Identify which cell holds the provided text, then report its [X, Y] central coordinate. 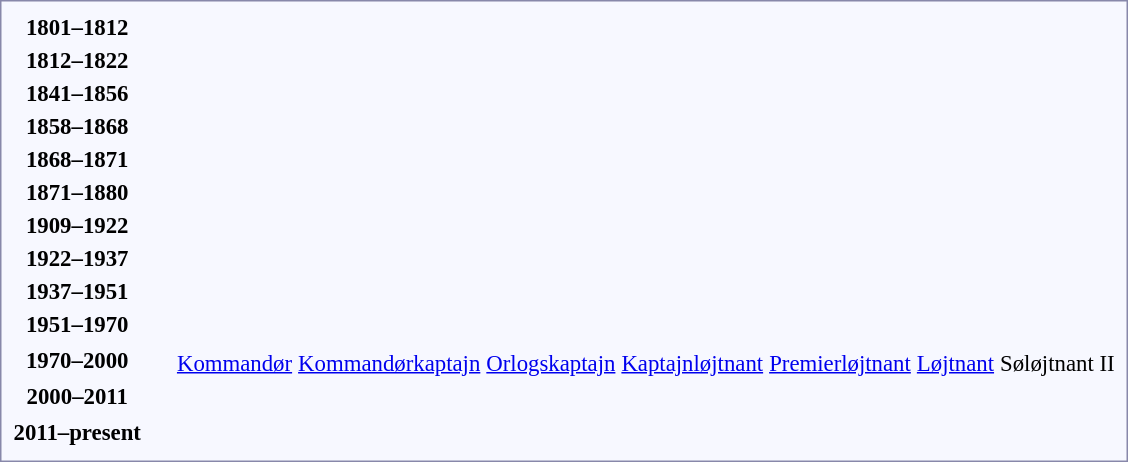
Premierløjtnant [840, 363]
1922–1937 [77, 258]
Søløjtnant II [1058, 363]
1909–1922 [77, 225]
Kaptajnløjtnant [692, 363]
2000–2011 [77, 396]
1951–1970 [77, 324]
1841–1856 [77, 93]
Kommandør [234, 363]
2011–present [77, 432]
1868–1871 [77, 159]
Kommandørkaptajn [390, 363]
Løjtnant [955, 363]
1937–1951 [77, 291]
1812–1822 [77, 60]
1970–2000 [77, 360]
1871–1880 [77, 192]
1858–1868 [77, 126]
1801–1812 [77, 27]
Orlogskaptajn [551, 363]
